Search for the cell housing the specified text and yield its (X, Y) center coordinate. 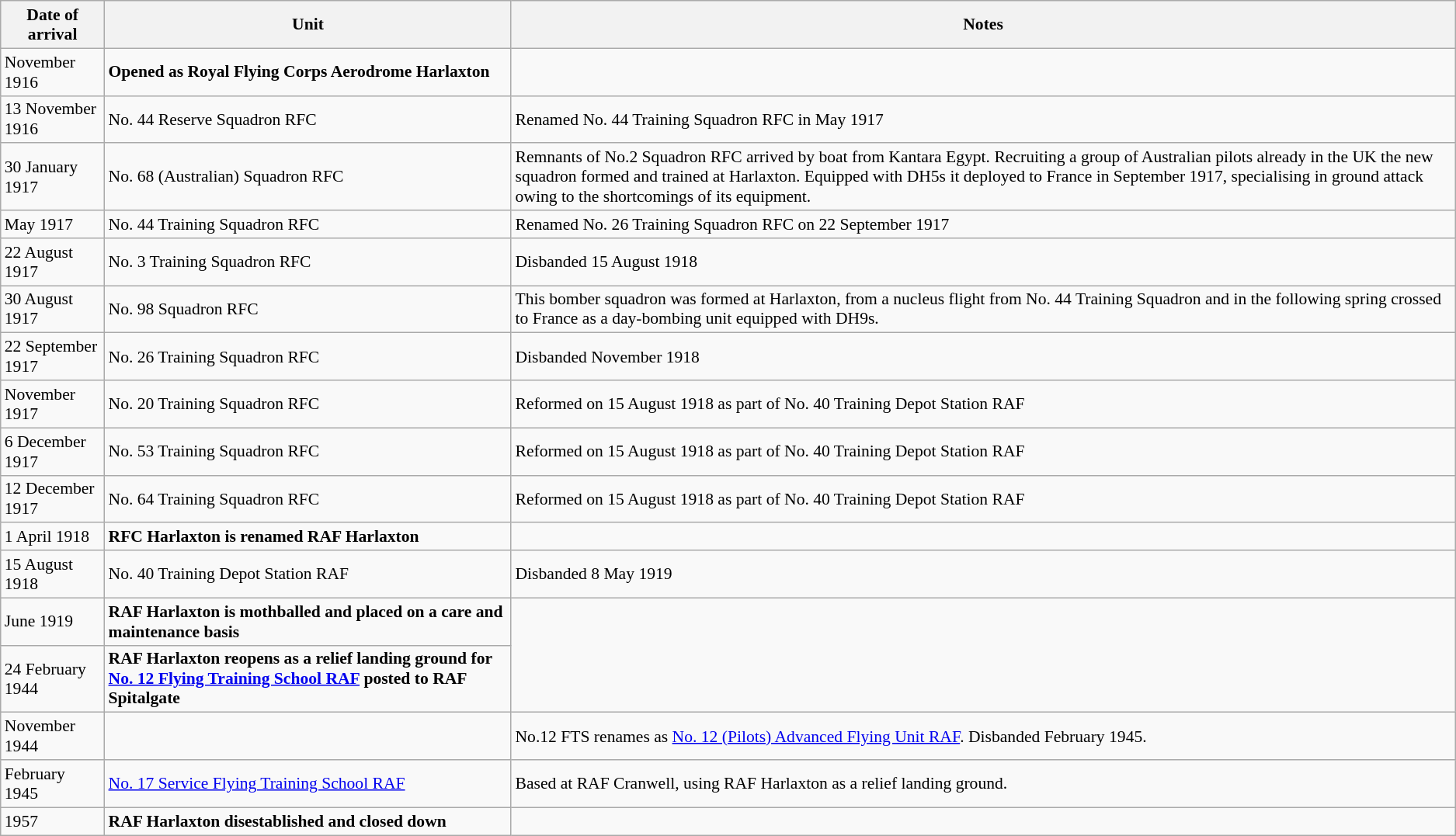
Date of arrival (53, 25)
1 April 1918 (53, 537)
June 1919 (53, 621)
No. 44 Training Squadron RFC (308, 224)
No.12 FTS renames as No. 12 (Pilots) Advanced Flying Unit RAF. Disbanded February 1945. (983, 736)
No. 20 Training Squadron RFC (308, 404)
February 1945 (53, 784)
RAF Harlaxton is mothballed and placed on a care and maintenance basis (308, 621)
November 1917 (53, 404)
No. 64 Training Squadron RFC (308, 498)
No. 40 Training Depot Station RAF (308, 574)
Based at RAF Cranwell, using RAF Harlaxton as a relief landing ground. (983, 784)
22 September 1917 (53, 357)
Unit (308, 25)
24 February 1944 (53, 678)
RAF Harlaxton disestablished and closed down (308, 821)
Disbanded 15 August 1918 (983, 262)
No. 53 Training Squadron RFC (308, 452)
No. 26 Training Squadron RFC (308, 357)
30 August 1917 (53, 309)
Disbanded 8 May 1919 (983, 574)
November 1944 (53, 736)
No. 98 Squadron RFC (308, 309)
May 1917 (53, 224)
No. 44 Reserve Squadron RFC (308, 120)
No. 17 Service Flying Training School RAF (308, 784)
RFC Harlaxton is renamed RAF Harlaxton (308, 537)
Disbanded November 1918 (983, 357)
Renamed No. 44 Training Squadron RFC in May 1917 (983, 120)
30 January 1917 (53, 177)
RAF Harlaxton reopens as a relief landing ground for No. 12 Flying Training School RAF posted to RAF Spitalgate (308, 678)
Renamed No. 26 Training Squadron RFC on 22 September 1917 (983, 224)
13 November 1916 (53, 120)
No. 68 (Australian) Squadron RFC (308, 177)
15 August 1918 (53, 574)
1957 (53, 821)
Notes (983, 25)
Opened as Royal Flying Corps Aerodrome Harlaxton (308, 71)
6 December 1917 (53, 452)
No. 3 Training Squadron RFC (308, 262)
November 1916 (53, 71)
22 August 1917 (53, 262)
12 December 1917 (53, 498)
